Output the (X, Y) coordinate of the center of the cell containing the given text.  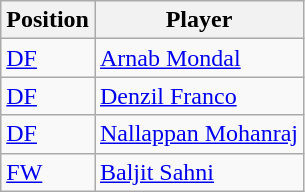
FW (48, 172)
Arnab Mondal (198, 58)
Baljit Sahni (198, 172)
Player (198, 20)
Denzil Franco (198, 96)
Position (48, 20)
Nallappan Mohanraj (198, 134)
